Detect which cell encompasses the target text, then output its [X, Y] center coordinate. 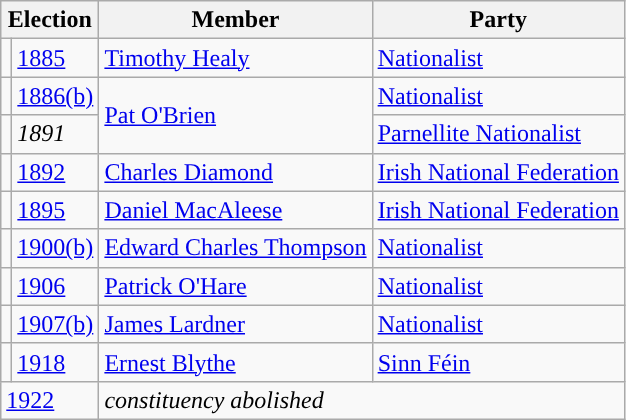
1892 [56, 172]
constituency abolished [362, 400]
1906 [56, 286]
Edward Charles Thompson [236, 248]
Party [498, 20]
1922 [50, 400]
Election [50, 20]
Patrick O'Hare [236, 286]
1895 [56, 210]
1918 [56, 362]
Timothy Healy [236, 58]
Pat O'Brien [236, 115]
1891 [56, 134]
Charles Diamond [236, 172]
1907(b) [56, 324]
1886(b) [56, 96]
Member [236, 20]
Ernest Blythe [236, 362]
James Lardner [236, 324]
Daniel MacAleese [236, 210]
1885 [56, 58]
1900(b) [56, 248]
Sinn Féin [498, 362]
Parnellite Nationalist [498, 134]
